From the cell containing the given text, extract its center point as [X, Y] coordinate. 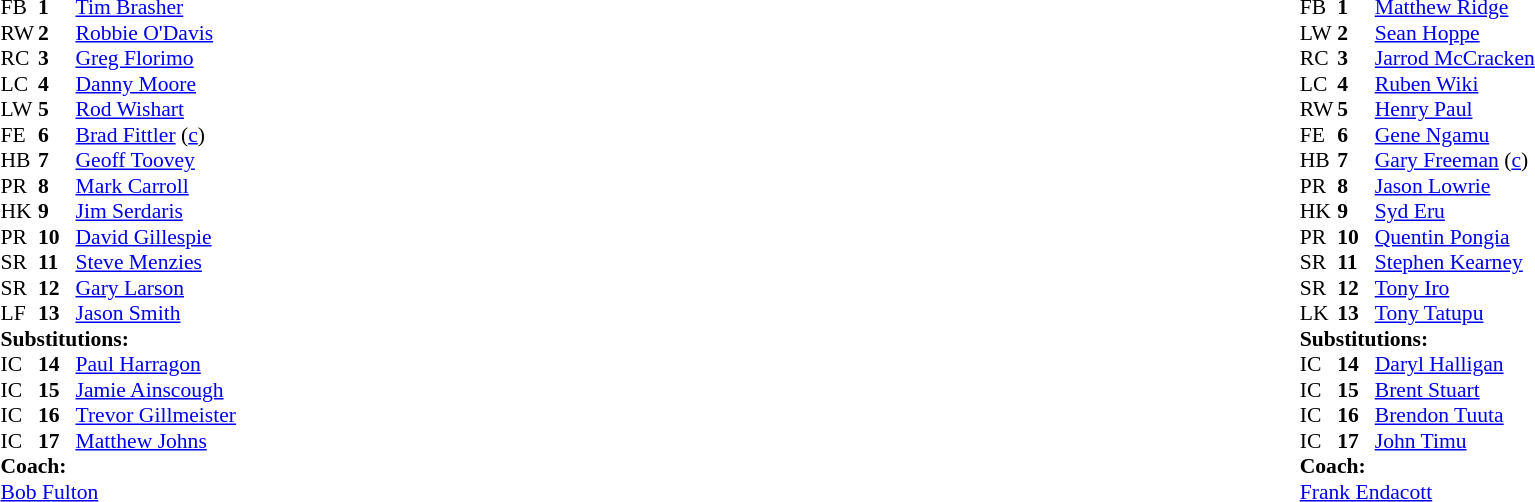
Rod Wishart [156, 109]
Tony Iro [1455, 288]
Tony Tatupu [1455, 313]
Gary Freeman (c) [1455, 161]
John Timu [1455, 441]
Paul Harragon [156, 365]
Steve Menzies [156, 263]
Jason Smith [156, 313]
Stephen Kearney [1455, 263]
Greg Florimo [156, 59]
Gary Larson [156, 288]
LK [1319, 313]
Mark Carroll [156, 186]
LF [19, 313]
Matthew Johns [156, 441]
Brent Stuart [1455, 390]
Trevor Gillmeister [156, 415]
Sean Hoppe [1455, 33]
Jamie Ainscough [156, 390]
Robbie O'Davis [156, 33]
David Gillespie [156, 237]
Jason Lowrie [1455, 186]
Geoff Toovey [156, 161]
Syd Eru [1455, 211]
Daryl Halligan [1455, 365]
Gene Ngamu [1455, 135]
Danny Moore [156, 84]
Ruben Wiki [1455, 84]
Brad Fittler (c) [156, 135]
Jarrod McCracken [1455, 59]
Quentin Pongia [1455, 237]
Jim Serdaris [156, 211]
Henry Paul [1455, 109]
Brendon Tuuta [1455, 415]
